Determine the (X, Y) coordinate at the center of the cell enclosing the given text.  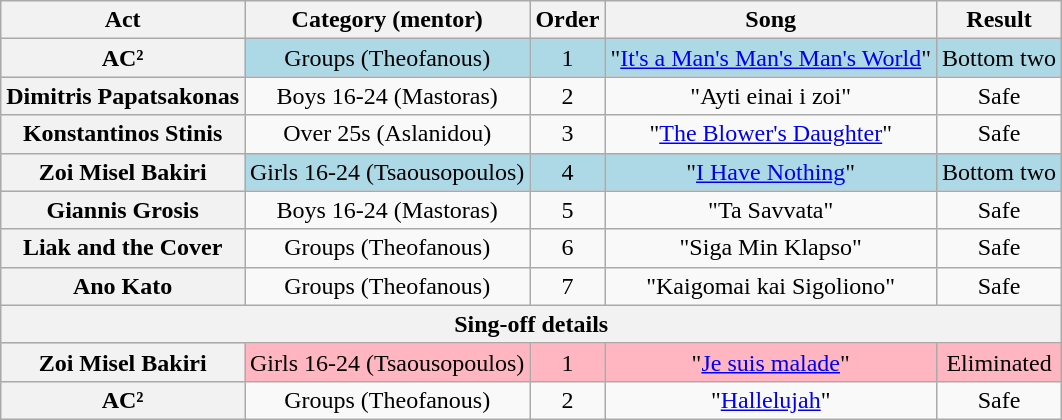
"Ta Savvata" (771, 210)
"The Blower's Daughter" (771, 134)
Category (mentor) (386, 20)
7 (568, 286)
5 (568, 210)
"Hallelujah" (771, 400)
"I Have Nothing" (771, 172)
"Kaigomai kai Sigoliono" (771, 286)
Konstantinos Stinis (123, 134)
3 (568, 134)
Giannis Grosis (123, 210)
"Siga Min Klapso" (771, 248)
Sing-off details (532, 324)
6 (568, 248)
4 (568, 172)
Act (123, 20)
Order (568, 20)
Song (771, 20)
Over 25s (Aslanidou) (386, 134)
"It's a Man's Man's Man's World" (771, 58)
Ano Kato (123, 286)
Eliminated (998, 362)
"Je suis malade" (771, 362)
Dimitris Papatsakonas (123, 96)
Result (998, 20)
Liak and the Cover (123, 248)
"Ayti einai i zoi" (771, 96)
